Detect which cell encompasses the target text, then output its (X, Y) center coordinate. 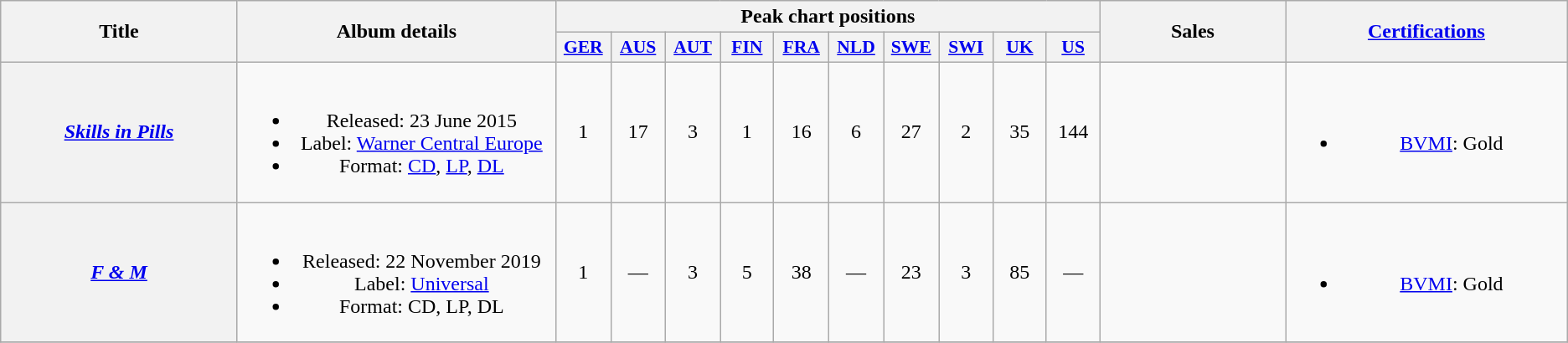
Certifications (1427, 32)
AUT (693, 48)
38 (801, 273)
27 (911, 132)
16 (801, 132)
Peak chart positions (828, 17)
6 (856, 132)
SWI (967, 48)
SWE (911, 48)
NLD (856, 48)
UK (1020, 48)
US (1073, 48)
F & M (119, 273)
23 (911, 273)
17 (638, 132)
Album details (396, 32)
GER (583, 48)
FRA (801, 48)
35 (1020, 132)
AUS (638, 48)
Skills in Pills (119, 132)
85 (1020, 273)
Sales (1193, 32)
Released: 22 November 2019Label: UniversalFormat: CD, LP, DL (396, 273)
5 (747, 273)
FIN (747, 48)
144 (1073, 132)
Title (119, 32)
2 (967, 132)
Released: 23 June 2015Label: Warner Central EuropeFormat: CD, LP, DL (396, 132)
